From the cell containing the given text, extract its center point as (X, Y) coordinate. 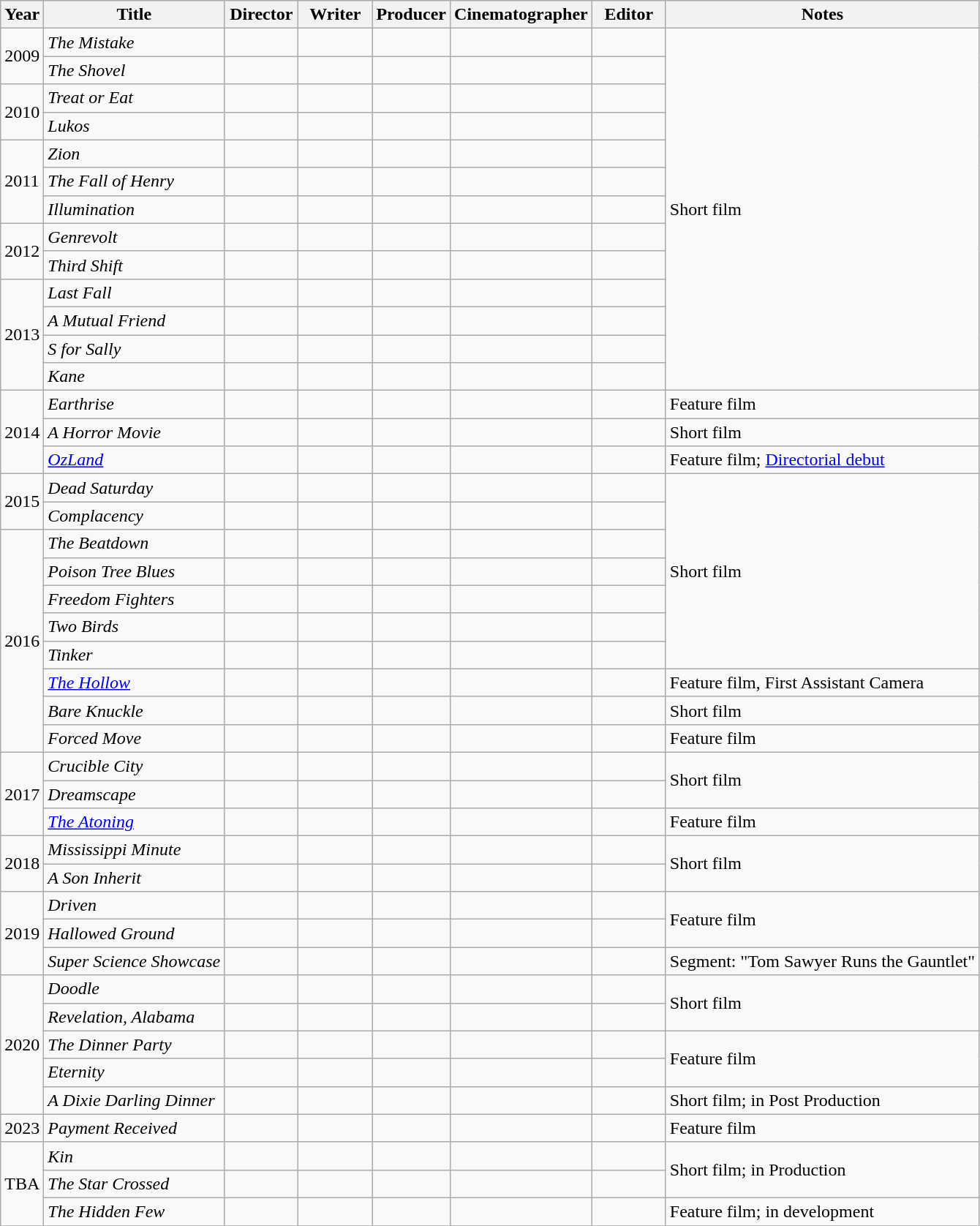
Short film; in Post Production (822, 1100)
Feature film; in development (822, 1211)
Title (135, 15)
Mississippi Minute (135, 850)
The Star Crossed (135, 1184)
The Mistake (135, 42)
2020 (22, 1045)
Poison Tree Blues (135, 571)
A Dixie Darling Dinner (135, 1100)
Bare Knuckle (135, 710)
Revelation, Alabama (135, 1017)
Super Science Showcase (135, 961)
A Mutual Friend (135, 320)
Director (262, 15)
Doodle (135, 989)
Earthrise (135, 405)
2017 (22, 794)
2010 (22, 112)
Driven (135, 906)
Tinker (135, 655)
Kane (135, 377)
Last Fall (135, 293)
TBA (22, 1184)
2012 (22, 251)
Genrevolt (135, 237)
2015 (22, 502)
Forced Move (135, 738)
The Beatdown (135, 544)
Crucible City (135, 766)
Notes (822, 15)
Feature film, First Assistant Camera (822, 682)
Short film; in Production (822, 1170)
Eternity (135, 1072)
2013 (22, 334)
2016 (22, 641)
Third Shift (135, 265)
Zion (135, 154)
Writer (335, 15)
Hallowed Ground (135, 933)
2023 (22, 1128)
The Fall of Henry (135, 181)
Dreamscape (135, 794)
The Shovel (135, 70)
The Dinner Party (135, 1045)
Editor (629, 15)
The Atoning (135, 822)
Producer (411, 15)
OzLand (135, 460)
2011 (22, 181)
Year (22, 15)
2009 (22, 56)
2018 (22, 864)
Payment Received (135, 1128)
Freedom Fighters (135, 599)
Dead Saturday (135, 488)
Kin (135, 1156)
2019 (22, 933)
2014 (22, 432)
S for Sally (135, 349)
Lukos (135, 126)
A Son Inherit (135, 878)
Segment: "Tom Sawyer Runs the Gauntlet" (822, 961)
The Hidden Few (135, 1211)
Treat or Eat (135, 98)
Complacency (135, 516)
Cinematographer (521, 15)
Illumination (135, 209)
Two Birds (135, 627)
The Hollow (135, 682)
Feature film; Directorial debut (822, 460)
A Horror Movie (135, 432)
